From the cell containing the given text, extract its center point as (X, Y) coordinate. 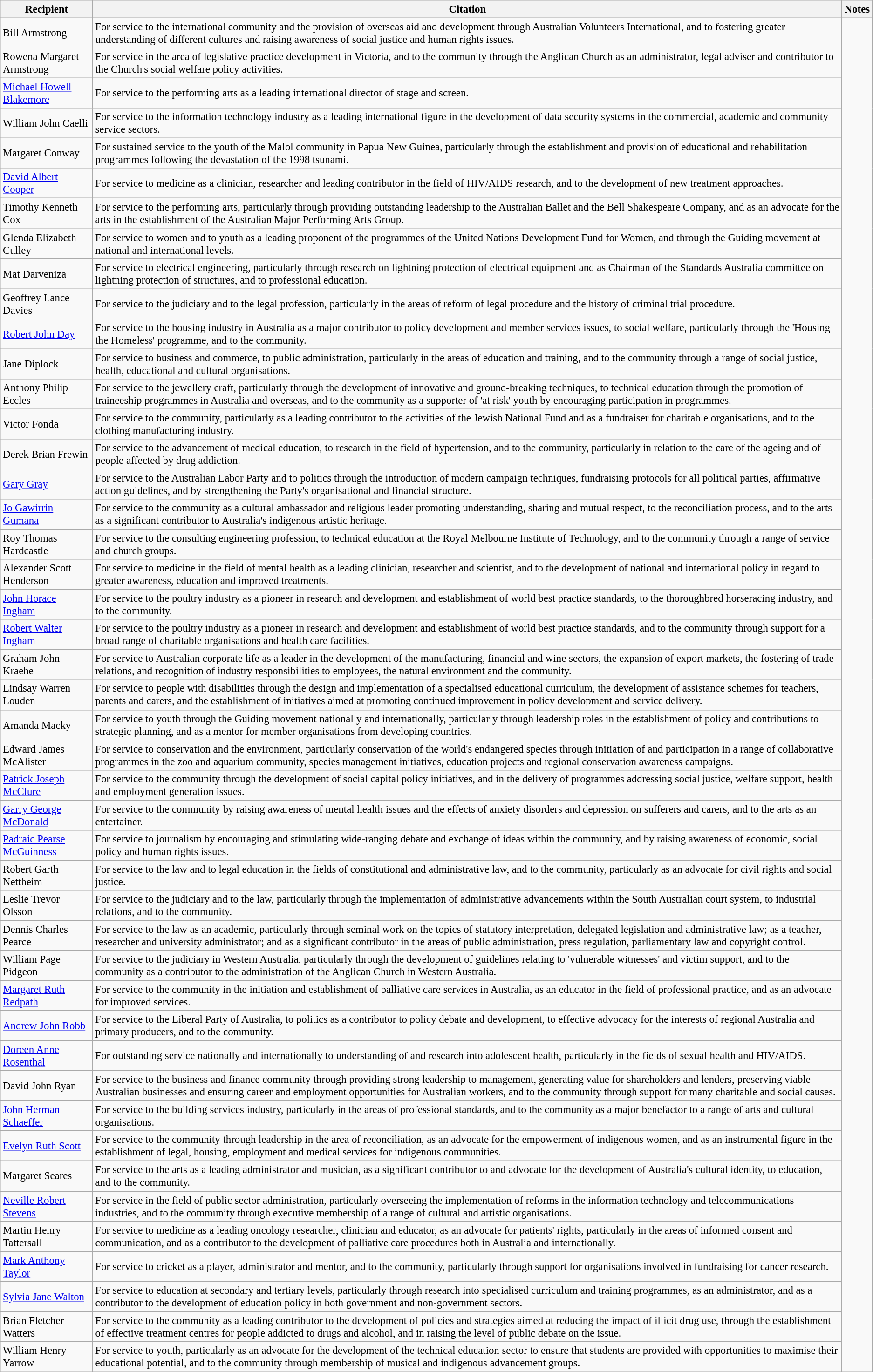
Doreen Anne Rosenthal (47, 1056)
Neville Robert Stevens (47, 1206)
Rowena Margaret Armstrong (47, 63)
John Herman Schaeffer (47, 1116)
Garry George McDonald (47, 815)
Amanda Macky (47, 725)
William Henry Yarrow (47, 1357)
Robert John Day (47, 333)
Robert Garth Nettheim (47, 876)
David Albert Cooper (47, 183)
Anthony Philip Eccles (47, 394)
Andrew John Robb (47, 1026)
Mat Darveniza (47, 274)
Padraic Pearse McGuinness (47, 846)
Alexander Scott Henderson (47, 575)
Sylvia Jane Walton (47, 1297)
For service to the performing arts as a leading international director of stage and screen. (467, 93)
Edward James McAlister (47, 755)
Martin Henry Tattersall (47, 1236)
Margaret Conway (47, 154)
Jo Gawirrin Gumana (47, 514)
Mark Anthony Taylor (47, 1267)
Citation (467, 9)
William Page Pidgeon (47, 966)
Evelyn Ruth Scott (47, 1146)
Roy Thomas Hardcastle (47, 545)
Lindsay Warren Louden (47, 695)
Robert Walter Ingham (47, 634)
Geoffrey Lance Davies (47, 304)
Margaret Ruth Redpath (47, 996)
Margaret Seares (47, 1176)
David John Ryan (47, 1086)
Brian Fletcher Watters (47, 1326)
Graham John Kraehe (47, 665)
Derek Brian Frewin (47, 455)
Timothy Kenneth Cox (47, 213)
Notes (857, 9)
Jane Diplock (47, 364)
Leslie Trevor Olsson (47, 905)
Dennis Charles Pearce (47, 935)
Recipient (47, 9)
Patrick Joseph McClure (47, 785)
Victor Fonda (47, 424)
Gary Gray (47, 484)
Bill Armstrong (47, 34)
Michael Howell Blakemore (47, 93)
William John Caelli (47, 123)
Glenda Elizabeth Culley (47, 244)
John Horace Ingham (47, 604)
